Output the (X, Y) coordinate of the center of the cell containing the given text.  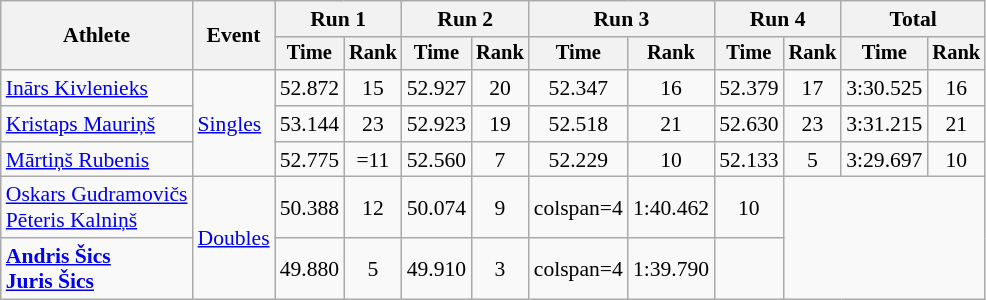
3 (500, 268)
52.347 (578, 88)
53.144 (310, 124)
Run 2 (466, 19)
15 (373, 88)
1:40.462 (671, 208)
3:29.697 (884, 160)
20 (500, 88)
Oskars GudramovičsPēteris Kalniņš (97, 208)
52.923 (436, 124)
50.074 (436, 208)
Run 1 (338, 19)
12 (373, 208)
Athlete (97, 36)
3:31.215 (884, 124)
Mārtiņš Rubenis (97, 160)
Singles (234, 124)
52.927 (436, 88)
Total (913, 19)
Kristaps Mauriņš (97, 124)
52.133 (748, 160)
52.630 (748, 124)
52.560 (436, 160)
19 (500, 124)
3:30.525 (884, 88)
52.518 (578, 124)
Inārs Kivlenieks (97, 88)
52.229 (578, 160)
9 (500, 208)
52.872 (310, 88)
49.910 (436, 268)
1:39.790 (671, 268)
Doubles (234, 238)
Run 3 (622, 19)
=11 (373, 160)
7 (500, 160)
49.880 (310, 268)
Andris ŠicsJuris Šics (97, 268)
52.775 (310, 160)
Run 4 (778, 19)
17 (813, 88)
52.379 (748, 88)
50.388 (310, 208)
Event (234, 36)
